Locate the cell with the specified text and output its (x, y) center coordinate. 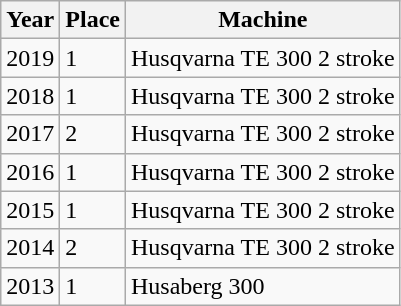
2015 (30, 210)
Place (93, 20)
Year (30, 20)
Machine (264, 20)
2016 (30, 172)
2019 (30, 58)
2018 (30, 96)
2013 (30, 286)
2017 (30, 134)
2014 (30, 248)
Husaberg 300 (264, 286)
